Return [X, Y] of the center of cell containing provided text 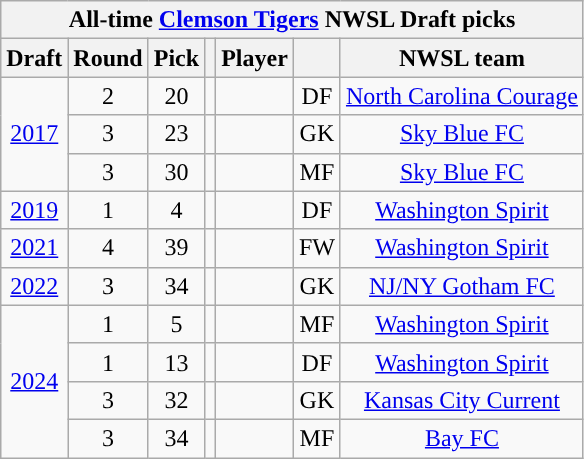
NWSL team [462, 58]
2024 [34, 381]
Draft [34, 58]
North Carolina Courage [462, 96]
2017 [34, 134]
2022 [34, 286]
FW [316, 248]
Player [255, 58]
2 [108, 96]
Bay FC [462, 438]
5 [176, 324]
2019 [34, 210]
32 [176, 400]
23 [176, 134]
2021 [34, 248]
Pick [176, 58]
13 [176, 362]
Kansas City Current [462, 400]
NJ/NY Gotham FC [462, 286]
All-time Clemson Tigers NWSL Draft picks [292, 20]
20 [176, 96]
39 [176, 248]
30 [176, 172]
Round [108, 58]
